From the cell containing the given text, extract its center point as [X, Y] coordinate. 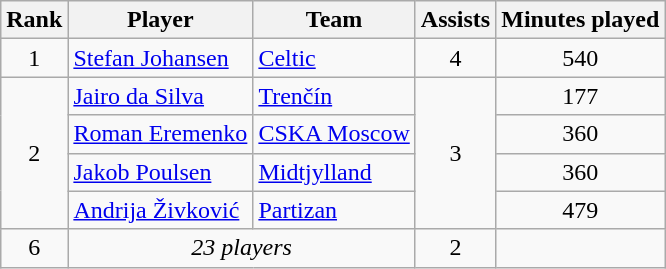
4 [455, 58]
Midtjylland [334, 172]
Jairo da Silva [160, 96]
177 [580, 96]
Rank [34, 20]
Roman Eremenko [160, 134]
Partizan [334, 210]
3 [455, 153]
Andrija Živković [160, 210]
CSKA Moscow [334, 134]
Trenčín [334, 96]
Assists [455, 20]
479 [580, 210]
Minutes played [580, 20]
Stefan Johansen [160, 58]
Celtic [334, 58]
23 players [242, 248]
540 [580, 58]
Player [160, 20]
1 [34, 58]
Jakob Poulsen [160, 172]
Team [334, 20]
6 [34, 248]
